For the text-containing cell, return its midpoint in [x, y] coordinate format. 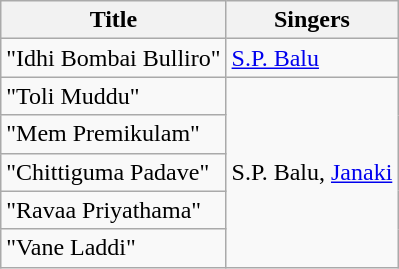
S.P. Balu [312, 58]
Singers [312, 20]
"Vane Laddi" [114, 248]
S.P. Balu, Janaki [312, 172]
"Mem Premikulam" [114, 134]
"Toli Muddu" [114, 96]
"Chittiguma Padave" [114, 172]
"Idhi Bombai Bulliro" [114, 58]
"Ravaa Priyathama" [114, 210]
Title [114, 20]
